For the text-containing cell, return its midpoint in (X, Y) coordinate format. 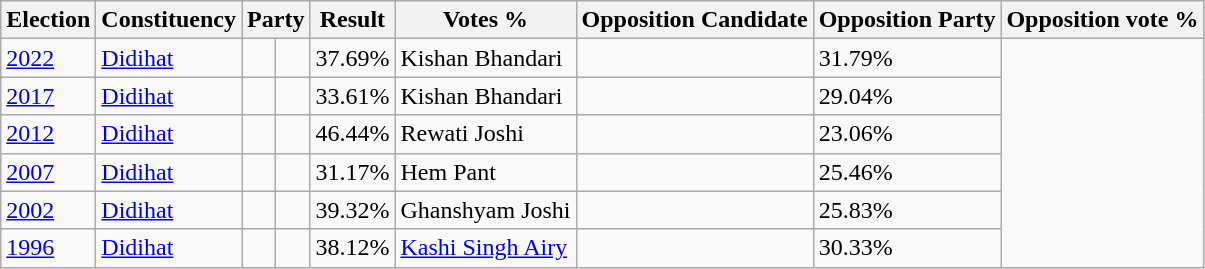
38.12% (352, 248)
39.32% (352, 210)
Votes % (486, 20)
2012 (48, 134)
2007 (48, 172)
2022 (48, 58)
Ghanshyam Joshi (486, 210)
30.33% (907, 248)
23.06% (907, 134)
Opposition Candidate (694, 20)
1996 (48, 248)
Party (276, 20)
Kashi Singh Airy (486, 248)
Opposition Party (907, 20)
31.79% (907, 58)
29.04% (907, 96)
2002 (48, 210)
Rewati Joshi (486, 134)
Constituency (169, 20)
Hem Pant (486, 172)
Election (48, 20)
31.17% (352, 172)
2017 (48, 96)
46.44% (352, 134)
33.61% (352, 96)
25.46% (907, 172)
37.69% (352, 58)
25.83% (907, 210)
Opposition vote % (1102, 20)
Result (352, 20)
